Return [x, y] of the center of cell containing provided text 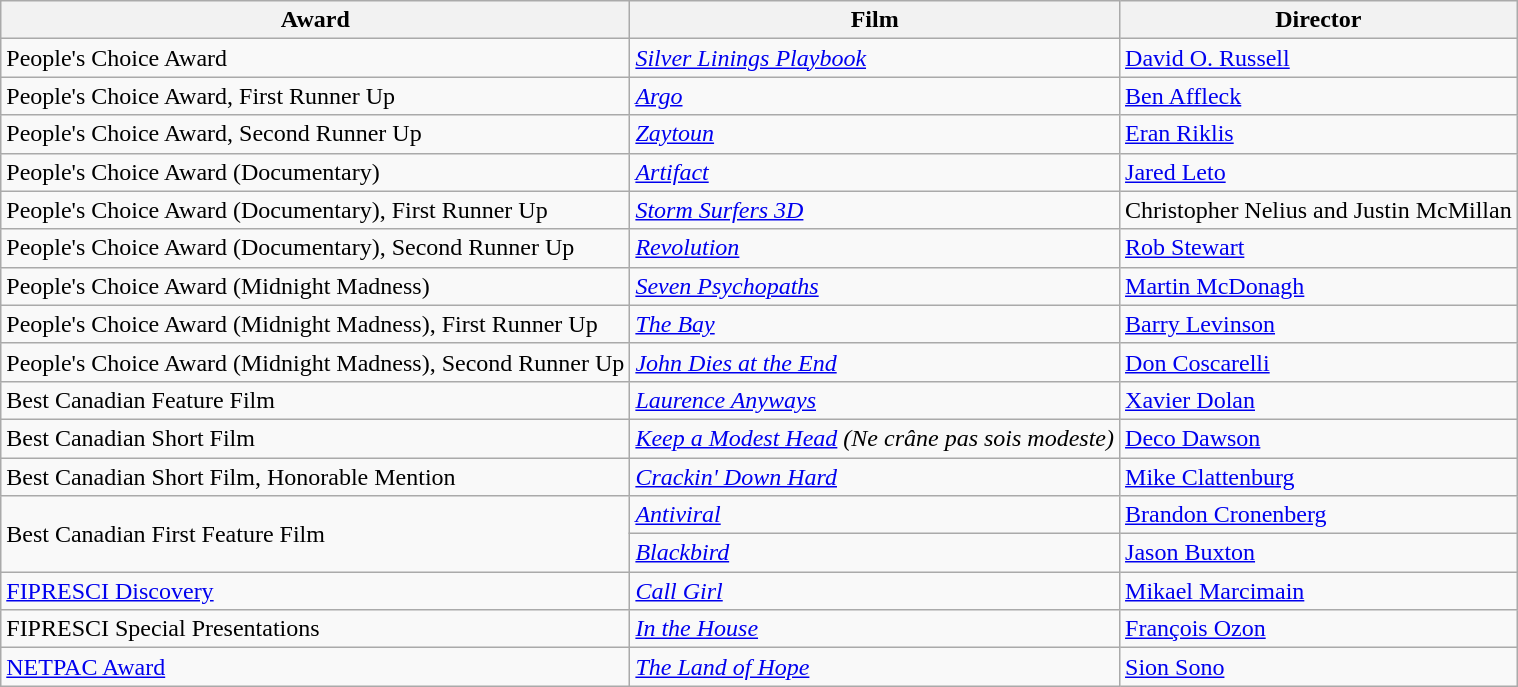
Keep a Modest Head (Ne crâne pas sois modeste) [875, 438]
Revolution [875, 248]
Jason Buxton [1319, 553]
Seven Psychopaths [875, 286]
Ben Affleck [1319, 96]
Brandon Cronenberg [1319, 515]
NETPAC Award [316, 667]
Don Coscarelli [1319, 362]
Zaytoun [875, 134]
Eran Riklis [1319, 134]
Best Canadian Short Film, Honorable Mention [316, 477]
Crackin' Down Hard [875, 477]
Blackbird [875, 553]
People's Choice Award (Documentary), First Runner Up [316, 210]
Antiviral [875, 515]
Argo [875, 96]
People's Choice Award (Midnight Madness), First Runner Up [316, 324]
People's Choice Award (Documentary), Second Runner Up [316, 248]
Call Girl [875, 591]
Christopher Nelius and Justin McMillan [1319, 210]
The Land of Hope [875, 667]
The Bay [875, 324]
People's Choice Award, First Runner Up [316, 96]
In the House [875, 629]
FIPRESCI Discovery [316, 591]
Jared Leto [1319, 172]
Best Canadian Feature Film [316, 400]
David O. Russell [1319, 58]
François Ozon [1319, 629]
FIPRESCI Special Presentations [316, 629]
Rob Stewart [1319, 248]
Award [316, 20]
People's Choice Award (Midnight Madness) [316, 286]
Xavier Dolan [1319, 400]
Mike Clattenburg [1319, 477]
People's Choice Award (Midnight Madness), Second Runner Up [316, 362]
Artifact [875, 172]
John Dies at the End [875, 362]
Martin McDonagh [1319, 286]
Laurence Anyways [875, 400]
Deco Dawson [1319, 438]
Film [875, 20]
People's Choice Award, Second Runner Up [316, 134]
Best Canadian Short Film [316, 438]
Best Canadian First Feature Film [316, 534]
People's Choice Award (Documentary) [316, 172]
Silver Linings Playbook [875, 58]
Storm Surfers 3D [875, 210]
Mikael Marcimain [1319, 591]
People's Choice Award [316, 58]
Barry Levinson [1319, 324]
Sion Sono [1319, 667]
Director [1319, 20]
